Identify which cell holds the provided text, then report its (x, y) central coordinate. 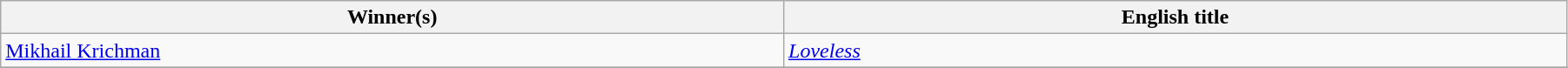
English title (1176, 17)
Mikhail Krichman (392, 51)
Winner(s) (392, 17)
Loveless (1176, 51)
